Return [X, Y] of the center of cell containing provided text 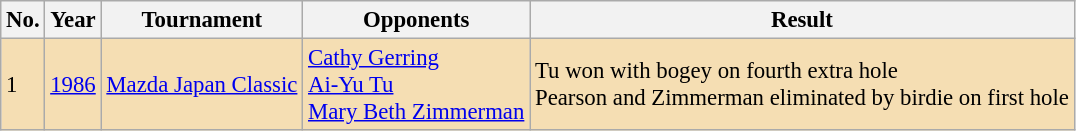
1986 [73, 85]
No. [23, 20]
Opponents [416, 20]
Tu won with bogey on fourth extra holePearson and Zimmerman eliminated by birdie on first hole [802, 85]
Cathy Gerring Ai-Yu Tu Mary Beth Zimmerman [416, 85]
Mazda Japan Classic [202, 85]
Year [73, 20]
Tournament [202, 20]
1 [23, 85]
Result [802, 20]
